For the text-containing cell, return its midpoint in [X, Y] coordinate format. 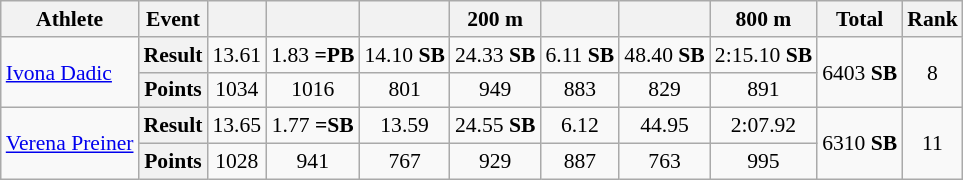
24.33 SB [496, 55]
995 [764, 162]
24.55 SB [496, 126]
8 [932, 72]
13.65 [236, 126]
941 [312, 162]
1.83 =PB [312, 55]
200 m [496, 19]
1034 [236, 90]
2:07.92 [764, 126]
13.61 [236, 55]
800 m [764, 19]
Total [860, 19]
801 [404, 90]
44.95 [664, 126]
6403 SB [860, 72]
1028 [236, 162]
6310 SB [860, 144]
829 [664, 90]
929 [496, 162]
Ivona Dadic [70, 72]
763 [664, 162]
1.77 =SB [312, 126]
Verena Preiner [70, 144]
Event [174, 19]
6.11 SB [580, 55]
887 [580, 162]
767 [404, 162]
13.59 [404, 126]
48.40 SB [664, 55]
Athlete [70, 19]
949 [496, 90]
11 [932, 144]
2:15.10 SB [764, 55]
6.12 [580, 126]
891 [764, 90]
1016 [312, 90]
883 [580, 90]
Rank [932, 19]
14.10 SB [404, 55]
